From the cell containing the given text, extract its center point as (X, Y) coordinate. 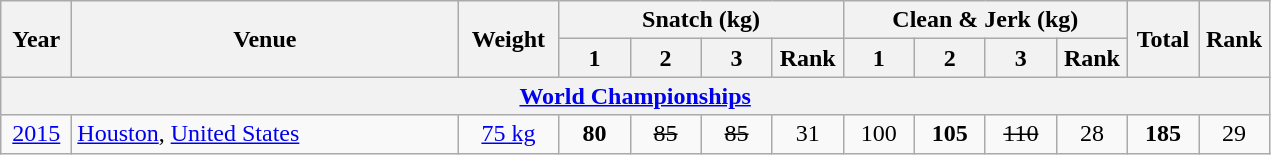
Snatch (kg) (701, 20)
80 (594, 134)
Clean & Jerk (kg) (985, 20)
185 (1162, 134)
100 (878, 134)
2015 (36, 134)
75 kg (508, 134)
105 (950, 134)
Year (36, 39)
Weight (508, 39)
Venue (265, 39)
110 (1020, 134)
World Championships (636, 96)
Houston, United States (265, 134)
29 (1234, 134)
28 (1092, 134)
Total (1162, 39)
31 (808, 134)
